Detect which cell encompasses the target text, then output its (X, Y) center coordinate. 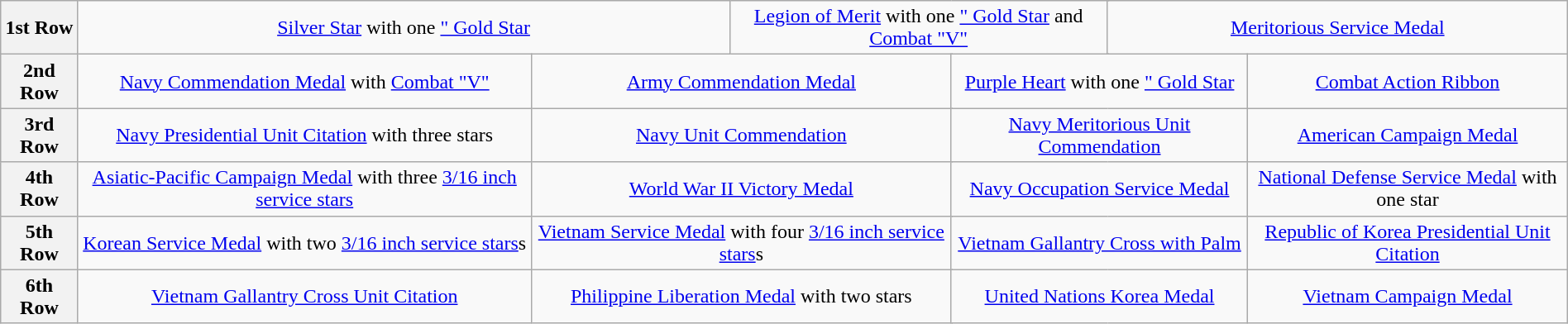
Legion of Merit with one " Gold Star and Combat "V" (918, 28)
Navy Meritorious Unit Commendation (1099, 136)
Navy Occupation Service Medal (1099, 188)
Republic of Korea Presidential Unit Citation (1408, 243)
Navy Unit Commendation (741, 136)
5th Row (40, 243)
Navy Presidential Unit Citation with three stars (304, 136)
American Campaign Medal (1408, 136)
Vietnam Campaign Medal (1408, 296)
Philippine Liberation Medal with two stars (741, 296)
4th Row (40, 188)
Korean Service Medal with two 3/16 inch service starss (304, 243)
Meritorious Service Medal (1337, 28)
Vietnam Gallantry Cross with Palm (1099, 243)
3rd Row (40, 136)
Silver Star with one " Gold Star (404, 28)
World War II Victory Medal (741, 188)
National Defense Service Medal with one star (1408, 188)
Navy Commendation Medal with Combat "V" (304, 81)
Army Commendation Medal (741, 81)
United Nations Korea Medal (1099, 296)
Combat Action Ribbon (1408, 81)
Vietnam Service Medal with four 3/16 inch service starss (741, 243)
Vietnam Gallantry Cross Unit Citation (304, 296)
2nd Row (40, 81)
Purple Heart with one " Gold Star (1099, 81)
1st Row (40, 28)
Asiatic-Pacific Campaign Medal with three 3/16 inch service stars (304, 188)
6th Row (40, 296)
